Output the (x, y) coordinate of the center of the cell containing the given text.  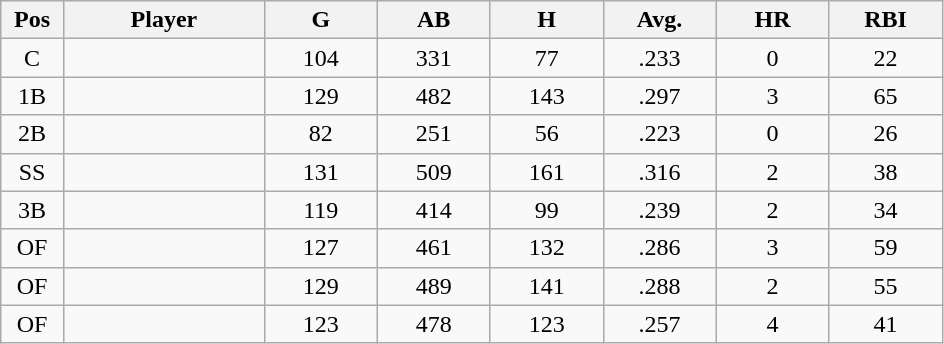
C (32, 58)
478 (434, 324)
143 (546, 96)
.257 (660, 324)
77 (546, 58)
HR (772, 20)
26 (886, 134)
489 (434, 286)
41 (886, 324)
119 (320, 210)
G (320, 20)
131 (320, 172)
482 (434, 96)
99 (546, 210)
38 (886, 172)
4 (772, 324)
H (546, 20)
22 (886, 58)
Pos (32, 20)
82 (320, 134)
132 (546, 248)
104 (320, 58)
Player (164, 20)
141 (546, 286)
59 (886, 248)
161 (546, 172)
Avg. (660, 20)
509 (434, 172)
AB (434, 20)
.233 (660, 58)
.223 (660, 134)
56 (546, 134)
2B (32, 134)
1B (32, 96)
34 (886, 210)
.297 (660, 96)
.286 (660, 248)
SS (32, 172)
RBI (886, 20)
.316 (660, 172)
3B (32, 210)
414 (434, 210)
.288 (660, 286)
55 (886, 286)
65 (886, 96)
461 (434, 248)
251 (434, 134)
331 (434, 58)
127 (320, 248)
.239 (660, 210)
